Provide the (x, y) coordinate of the cell's center where the given text is located.  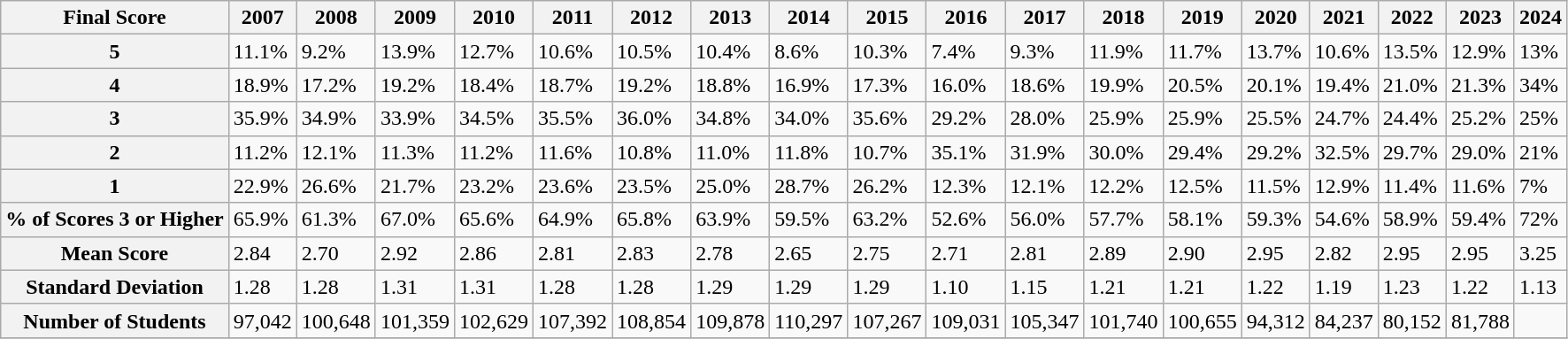
81,788 (1480, 320)
2024 (1540, 18)
1 (115, 186)
9.3% (1044, 51)
2015 (887, 18)
Final Score (115, 18)
2007 (262, 18)
2.70 (336, 253)
29.0% (1480, 152)
54.6% (1343, 220)
9.2% (336, 51)
21.0% (1412, 85)
10.7% (887, 152)
11.5% (1276, 186)
25.0% (731, 186)
21.3% (1480, 85)
33.9% (414, 119)
11.7% (1202, 51)
7.4% (966, 51)
109,031 (966, 320)
2023 (1480, 18)
18.9% (262, 85)
2.92 (414, 253)
2010 (494, 18)
64.9% (572, 220)
101,740 (1124, 320)
19.9% (1124, 85)
29.7% (1412, 152)
17.3% (887, 85)
23.2% (494, 186)
20.5% (1202, 85)
107,392 (572, 320)
17.2% (336, 85)
18.4% (494, 85)
8.6% (809, 51)
63.2% (887, 220)
11.3% (414, 152)
5 (115, 51)
34.8% (731, 119)
94,312 (1276, 320)
2022 (1412, 18)
1.23 (1412, 287)
2020 (1276, 18)
34.9% (336, 119)
57.7% (1124, 220)
13% (1540, 51)
100,655 (1202, 320)
7% (1540, 186)
10.8% (651, 152)
18.8% (731, 85)
Mean Score (115, 253)
2016 (966, 18)
2.82 (1343, 253)
52.6% (966, 220)
2011 (572, 18)
101,359 (414, 320)
61.3% (336, 220)
10.5% (651, 51)
11.4% (1412, 186)
23.6% (572, 186)
28.0% (1044, 119)
30.0% (1124, 152)
2.75 (887, 253)
65.9% (262, 220)
16.9% (809, 85)
100,648 (336, 320)
4 (115, 85)
2.78 (731, 253)
18.6% (1044, 85)
59.4% (1480, 220)
% of Scores 3 or Higher (115, 220)
21.7% (414, 186)
13.9% (414, 51)
107,267 (887, 320)
20.1% (1276, 85)
2.65 (809, 253)
2.86 (494, 253)
11.1% (262, 51)
1.10 (966, 287)
58.9% (1412, 220)
110,297 (809, 320)
12.3% (966, 186)
25% (1540, 119)
2013 (731, 18)
3.25 (1540, 253)
2.84 (262, 253)
28.7% (809, 186)
32.5% (1343, 152)
11.0% (731, 152)
102,629 (494, 320)
11.8% (809, 152)
10.4% (731, 51)
1.13 (1540, 287)
108,854 (651, 320)
24.4% (1412, 119)
58.1% (1202, 220)
13.5% (1412, 51)
2014 (809, 18)
67.0% (414, 220)
1.19 (1343, 287)
72% (1540, 220)
12.7% (494, 51)
63.9% (731, 220)
2012 (651, 18)
84,237 (1343, 320)
34% (1540, 85)
10.3% (887, 51)
80,152 (1412, 320)
2.90 (1202, 253)
97,042 (262, 320)
21% (1540, 152)
34.0% (809, 119)
59.5% (809, 220)
2021 (1343, 18)
31.9% (1044, 152)
Standard Deviation (115, 287)
2018 (1124, 18)
35.1% (966, 152)
24.7% (1343, 119)
29.4% (1202, 152)
1.15 (1044, 287)
56.0% (1044, 220)
2 (115, 152)
13.7% (1276, 51)
19.4% (1343, 85)
25.2% (1480, 119)
23.5% (651, 186)
2008 (336, 18)
34.5% (494, 119)
65.8% (651, 220)
18.7% (572, 85)
12.2% (1124, 186)
Number of Students (115, 320)
105,347 (1044, 320)
12.5% (1202, 186)
35.5% (572, 119)
35.6% (887, 119)
16.0% (966, 85)
65.6% (494, 220)
2.71 (966, 253)
25.5% (1276, 119)
26.6% (336, 186)
59.3% (1276, 220)
2.89 (1124, 253)
3 (115, 119)
22.9% (262, 186)
26.2% (887, 186)
36.0% (651, 119)
11.9% (1124, 51)
2.83 (651, 253)
35.9% (262, 119)
2009 (414, 18)
2019 (1202, 18)
2017 (1044, 18)
109,878 (731, 320)
